Determine the (X, Y) coordinate at the center of the cell enclosing the given text.  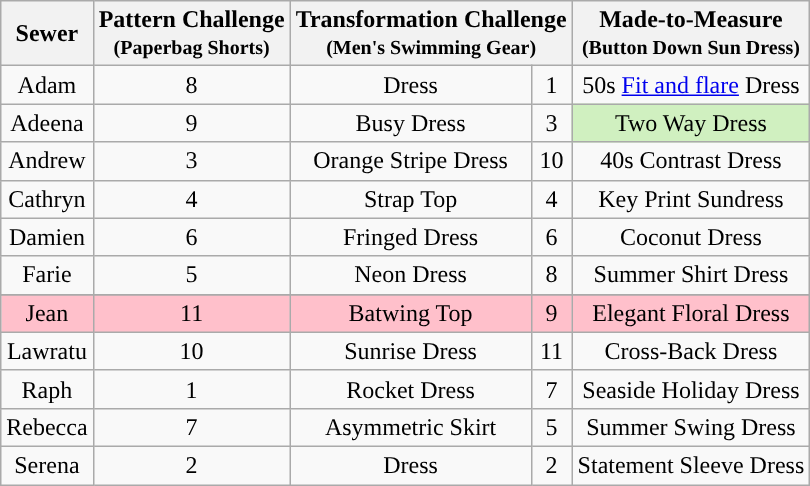
Damien (47, 237)
Neon Dress (410, 275)
Rebecca (47, 427)
Lawratu (47, 351)
Strap Top (410, 199)
Pattern Challenge(Paperbag Shorts) (192, 34)
Cross-Back Dress (691, 351)
Transformation Challenge(Men's Swimming Gear) (431, 34)
Fringed Dress (410, 237)
Rocket Dress (410, 389)
Sewer (47, 34)
Asymmetric Skirt (410, 427)
Farie (47, 275)
50s Fit and flare Dress (691, 85)
Busy Dress (410, 123)
Sunrise Dress (410, 351)
Coconut Dress (691, 237)
Orange Stripe Dress (410, 161)
40s Contrast Dress (691, 161)
Andrew (47, 161)
Adam (47, 85)
Summer Swing Dress (691, 427)
Cathryn (47, 199)
Made-to-Measure(Button Down Sun Dress) (691, 34)
Jean (47, 313)
Two Way Dress (691, 123)
Seaside Holiday Dress (691, 389)
Key Print Sundress (691, 199)
Serena (47, 465)
Summer Shirt Dress (691, 275)
Elegant Floral Dress (691, 313)
Statement Sleeve Dress (691, 465)
Raph (47, 389)
Batwing Top (410, 313)
Adeena (47, 123)
